Output the (X, Y) coordinate of the center of the cell containing the given text.  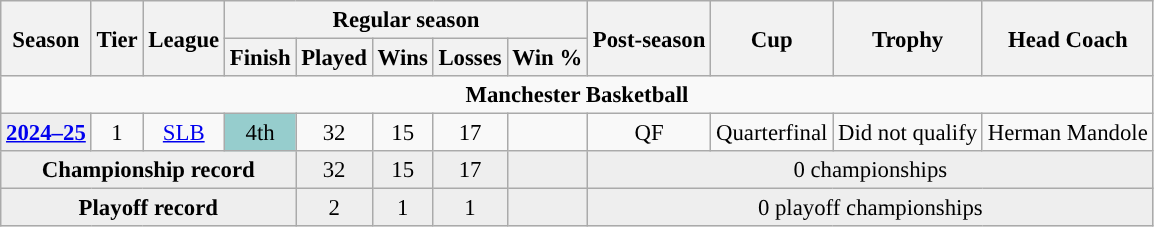
Regular season (406, 20)
Manchester Basketball (577, 95)
Post-season (648, 38)
Championship record (148, 170)
League (184, 38)
2 (334, 208)
Quarterfinal (772, 133)
Wins (402, 58)
0 championships (870, 170)
SLB (184, 133)
2024–25 (46, 133)
Head Coach (1068, 38)
Played (334, 58)
Tier (117, 38)
Cup (772, 38)
Season (46, 38)
QF (648, 133)
Trophy (908, 38)
Herman Mandole (1068, 133)
Losses (470, 58)
Playoff record (148, 208)
Win % (547, 58)
Did not qualify (908, 133)
Finish (260, 58)
0 playoff championships (870, 208)
4th (260, 133)
